Detect which cell encompasses the target text, then output its (x, y) center coordinate. 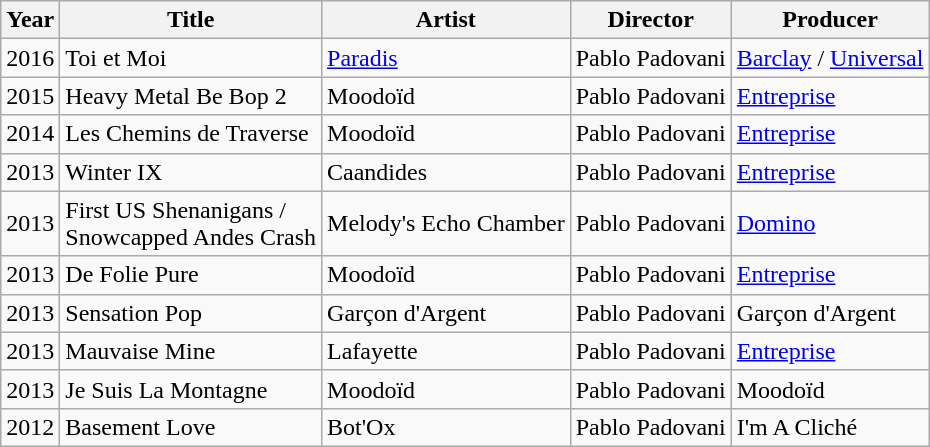
Mauvaise Mine (191, 351)
Melody's Echo Chamber (446, 224)
I'm A Cliché (830, 427)
2014 (30, 134)
Title (191, 20)
Lafayette (446, 351)
2012 (30, 427)
Artist (446, 20)
Caandides (446, 172)
Winter IX (191, 172)
Bot'Ox (446, 427)
Les Chemins de Traverse (191, 134)
2016 (30, 58)
De Folie Pure (191, 275)
Year (30, 20)
First US Shenanigans /Snowcapped Andes Crash (191, 224)
Sensation Pop (191, 313)
Barclay / Universal (830, 58)
Toi et Moi (191, 58)
2015 (30, 96)
Producer (830, 20)
Heavy Metal Be Bop 2 (191, 96)
Je Suis La Montagne (191, 389)
Paradis (446, 58)
Domino (830, 224)
Basement Love (191, 427)
Director (650, 20)
